Identify which cell holds the provided text, then report its (x, y) central coordinate. 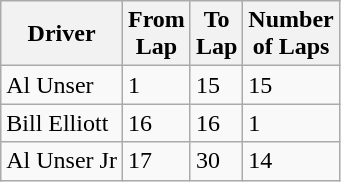
FromLap (156, 34)
14 (291, 161)
Al Unser Jr (62, 161)
30 (216, 161)
Al Unser (62, 85)
Numberof Laps (291, 34)
Bill Elliott (62, 123)
ToLap (216, 34)
17 (156, 161)
Driver (62, 34)
